Return (x, y) of the center of cell containing provided text 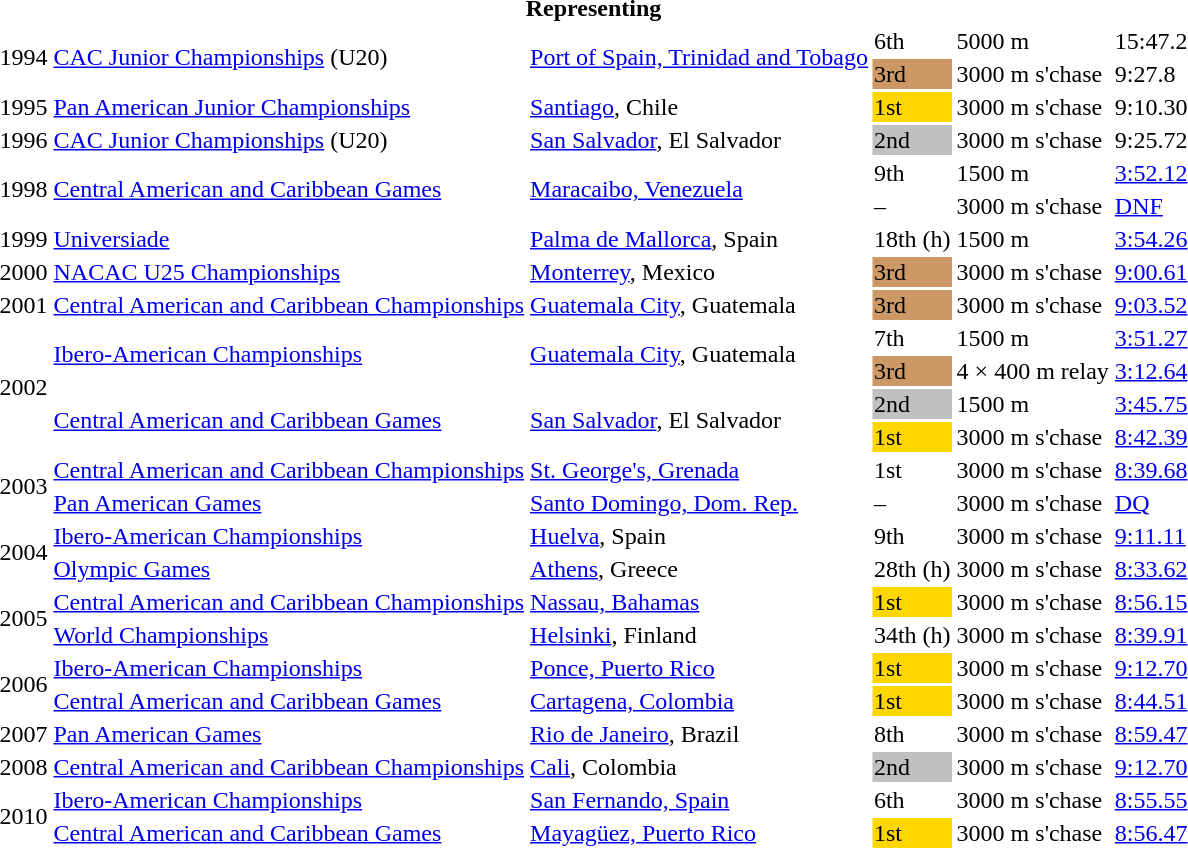
Rio de Janeiro, Brazil (700, 734)
5000 m (1032, 41)
St. George's, Grenada (700, 470)
Monterrey, Mexico (700, 272)
NACAC U25 Championships (289, 272)
Santo Domingo, Dom. Rep. (700, 503)
Cali, Colombia (700, 767)
Santiago, Chile (700, 107)
Mayagüez, Puerto Rico (700, 833)
Universiade (289, 239)
Maracaibo, Venezuela (700, 190)
Olympic Games (289, 569)
Port of Spain, Trinidad and Tobago (700, 58)
Ponce, Puerto Rico (700, 668)
San Fernando, Spain (700, 800)
7th (912, 338)
34th (h) (912, 635)
Nassau, Bahamas (700, 602)
28th (h) (912, 569)
18th (h) (912, 239)
8th (912, 734)
Helsinki, Finland (700, 635)
Pan American Junior Championships (289, 107)
World Championships (289, 635)
Cartagena, Colombia (700, 701)
Palma de Mallorca, Spain (700, 239)
Athens, Greece (700, 569)
4 × 400 m relay (1032, 371)
Huelva, Spain (700, 536)
